Extract the [X, Y] coordinate from the center of the cell holding the provided text.  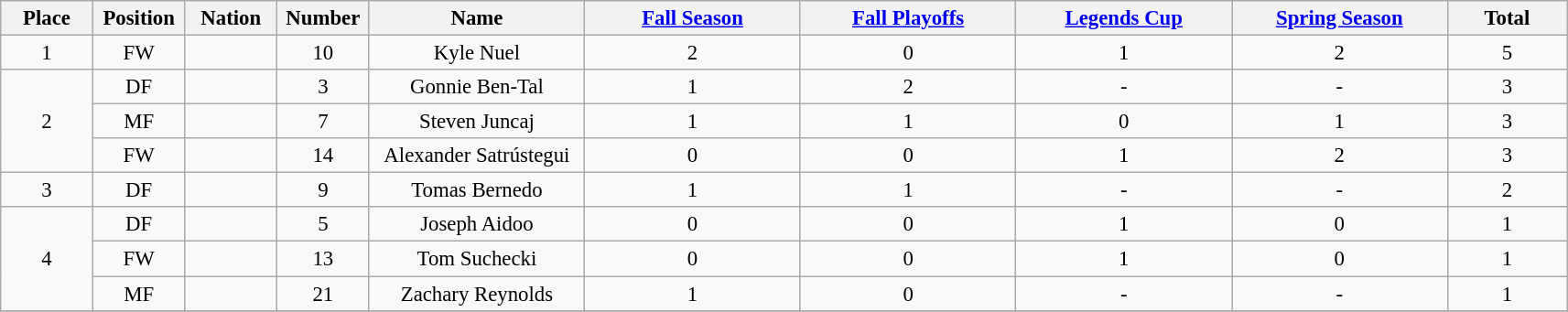
Spring Season [1340, 18]
4 [48, 258]
Fall Playoffs [908, 18]
Alexander Satrústegui [477, 156]
Joseph Aidoo [477, 224]
Tom Suchecki [477, 259]
10 [324, 53]
Tomas Bernedo [477, 190]
Nation [231, 18]
Name [477, 18]
Position [139, 18]
Fall Season [693, 18]
Legends Cup [1124, 18]
21 [324, 294]
14 [324, 156]
Steven Juncaj [477, 122]
9 [324, 190]
Total [1507, 18]
13 [324, 259]
Zachary Reynolds [477, 294]
7 [324, 122]
Kyle Nuel [477, 53]
Gonnie Ben-Tal [477, 87]
Number [324, 18]
Place [48, 18]
